Return (x, y) of the center of cell containing provided text 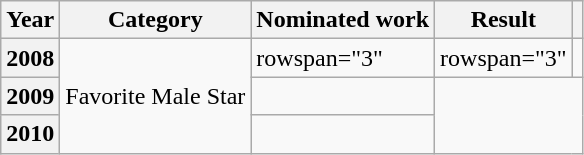
2010 (30, 134)
Favorite Male Star (156, 96)
Year (30, 20)
Nominated work (343, 20)
Result (504, 20)
Category (156, 20)
2008 (30, 58)
2009 (30, 96)
